From the cell containing the given text, extract its center point as (X, Y) coordinate. 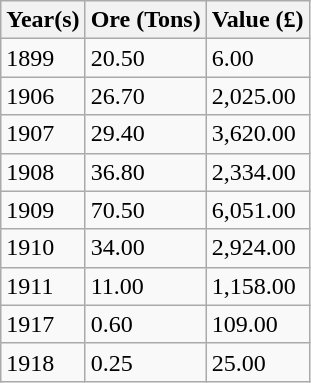
1911 (43, 286)
Ore (Tons) (146, 20)
1907 (43, 134)
1909 (43, 210)
Year(s) (43, 20)
29.40 (146, 134)
3,620.00 (258, 134)
34.00 (146, 248)
20.50 (146, 58)
1908 (43, 172)
0.25 (146, 362)
1910 (43, 248)
1917 (43, 324)
0.60 (146, 324)
1,158.00 (258, 286)
26.70 (146, 96)
2,334.00 (258, 172)
Value (£) (258, 20)
11.00 (146, 286)
1899 (43, 58)
2,924.00 (258, 248)
6.00 (258, 58)
2,025.00 (258, 96)
36.80 (146, 172)
70.50 (146, 210)
109.00 (258, 324)
1918 (43, 362)
25.00 (258, 362)
6,051.00 (258, 210)
1906 (43, 96)
